For the text-containing cell, return its midpoint in [x, y] coordinate format. 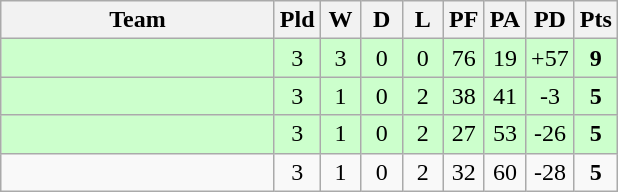
W [340, 20]
38 [464, 96]
-26 [550, 134]
+57 [550, 58]
76 [464, 58]
60 [504, 172]
L [422, 20]
32 [464, 172]
PF [464, 20]
41 [504, 96]
9 [596, 58]
Pld [297, 20]
PD [550, 20]
19 [504, 58]
-28 [550, 172]
-3 [550, 96]
53 [504, 134]
D [382, 20]
Pts [596, 20]
27 [464, 134]
PA [504, 20]
Team [138, 20]
